From the cell containing the given text, extract its center point as (X, Y) coordinate. 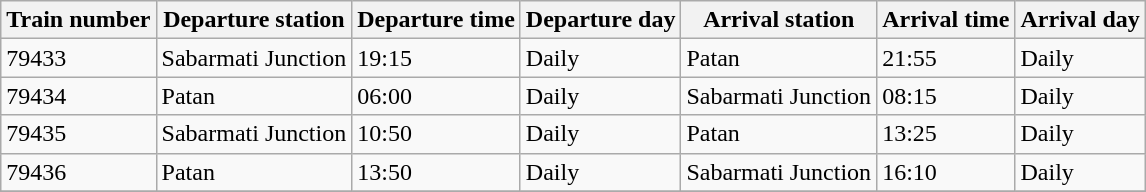
10:50 (436, 134)
79433 (78, 58)
Departure day (600, 20)
16:10 (946, 172)
21:55 (946, 58)
Departure station (254, 20)
13:25 (946, 134)
Departure time (436, 20)
Arrival day (1080, 20)
Train number (78, 20)
19:15 (436, 58)
06:00 (436, 96)
79435 (78, 134)
Arrival time (946, 20)
79436 (78, 172)
08:15 (946, 96)
13:50 (436, 172)
Arrival station (779, 20)
79434 (78, 96)
